Extract the (x, y) coordinate from the center of the cell holding the provided text.  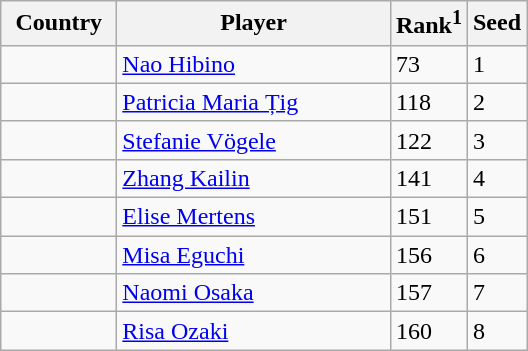
6 (496, 255)
141 (428, 178)
8 (496, 331)
Patricia Maria Țig (254, 102)
Rank1 (428, 24)
151 (428, 217)
Country (59, 24)
Risa Ozaki (254, 331)
122 (428, 140)
4 (496, 178)
5 (496, 217)
Seed (496, 24)
Zhang Kailin (254, 178)
2 (496, 102)
Elise Mertens (254, 217)
Player (254, 24)
1 (496, 64)
3 (496, 140)
73 (428, 64)
160 (428, 331)
157 (428, 293)
118 (428, 102)
Nao Hibino (254, 64)
Naomi Osaka (254, 293)
156 (428, 255)
Misa Eguchi (254, 255)
7 (496, 293)
Stefanie Vögele (254, 140)
